Return (X, Y) of the center of cell containing provided text 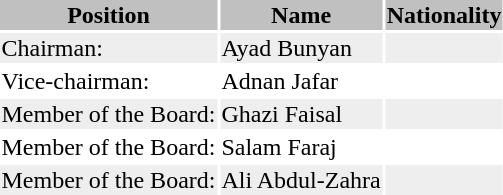
Chairman: (108, 48)
Vice-chairman: (108, 81)
Name (301, 15)
Adnan Jafar (301, 81)
Nationality (444, 15)
Ayad Bunyan (301, 48)
Ali Abdul-Zahra (301, 180)
Ghazi Faisal (301, 114)
Position (108, 15)
Salam Faraj (301, 147)
